Capture the cell that displays the provided text and extract its (X, Y) central coordinate. 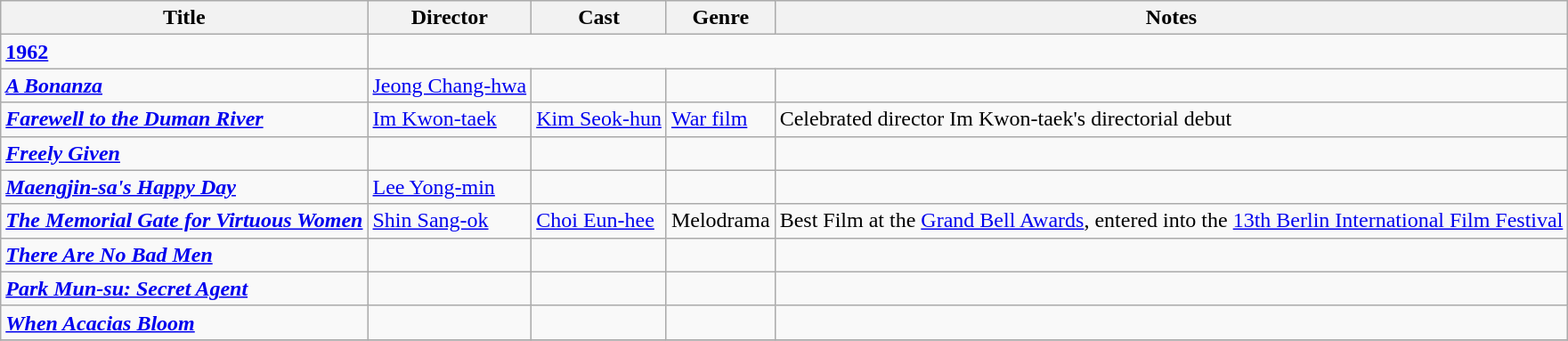
Farewell to the Duman River (184, 119)
Celebrated director Im Kwon-taek's directorial debut (1172, 119)
1962 (184, 52)
Im Kwon-taek (450, 119)
Choi Eun-hee (599, 221)
Title (184, 18)
Maengjin-sa's Happy Day (184, 187)
Freely Given (184, 153)
Shin Sang-ok (450, 221)
When Acacias Bloom (184, 322)
War film (720, 119)
Best Film at the Grand Bell Awards, entered into the 13th Berlin International Film Festival (1172, 221)
Director (450, 18)
Lee Yong-min (450, 187)
Kim Seok-hun (599, 119)
Genre (720, 18)
The Memorial Gate for Virtuous Women (184, 221)
A Bonanza (184, 85)
Notes (1172, 18)
Cast (599, 18)
Melodrama (720, 221)
There Are No Bad Men (184, 255)
Park Mun-su: Secret Agent (184, 288)
Jeong Chang-hwa (450, 85)
